Return (x, y) of the center of cell containing provided text 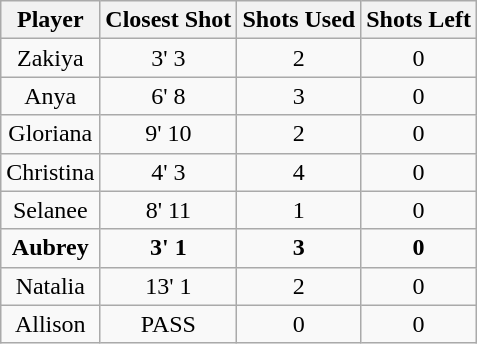
Closest Shot (168, 20)
Selanee (50, 210)
Aubrey (50, 248)
Zakiya (50, 58)
Shots Used (299, 20)
6' 8 (168, 96)
4' 3 (168, 172)
13' 1 (168, 286)
Christina (50, 172)
3' 1 (168, 248)
9' 10 (168, 134)
Gloriana (50, 134)
Shots Left (419, 20)
4 (299, 172)
Allison (50, 324)
PASS (168, 324)
1 (299, 210)
Anya (50, 96)
3' 3 (168, 58)
Player (50, 20)
8' 11 (168, 210)
Natalia (50, 286)
